Output the [X, Y] coordinate of the center of the cell containing the given text.  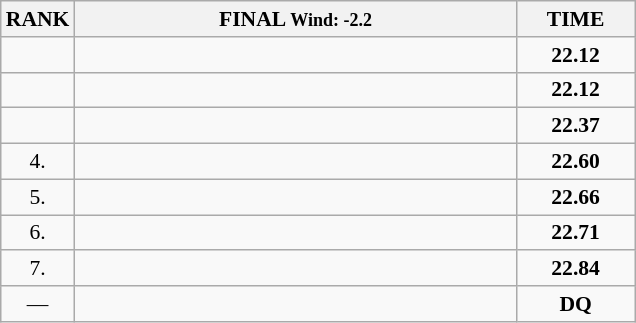
TIME [576, 19]
6. [38, 233]
— [38, 304]
4. [38, 162]
5. [38, 197]
22.71 [576, 233]
DQ [576, 304]
FINAL Wind: -2.2 [295, 19]
22.60 [576, 162]
RANK [38, 19]
7. [38, 269]
22.66 [576, 197]
22.84 [576, 269]
22.37 [576, 126]
